Search for the cell housing the specified text and yield its (X, Y) center coordinate. 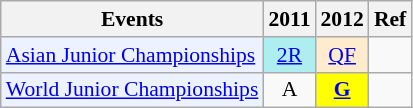
World Junior Championships (132, 90)
2011 (289, 19)
QF (342, 55)
Asian Junior Championships (132, 55)
2012 (342, 19)
A (289, 90)
Events (132, 19)
2R (289, 55)
G (342, 90)
Ref (390, 19)
